Locate the cell with the specified text and output its [x, y] center coordinate. 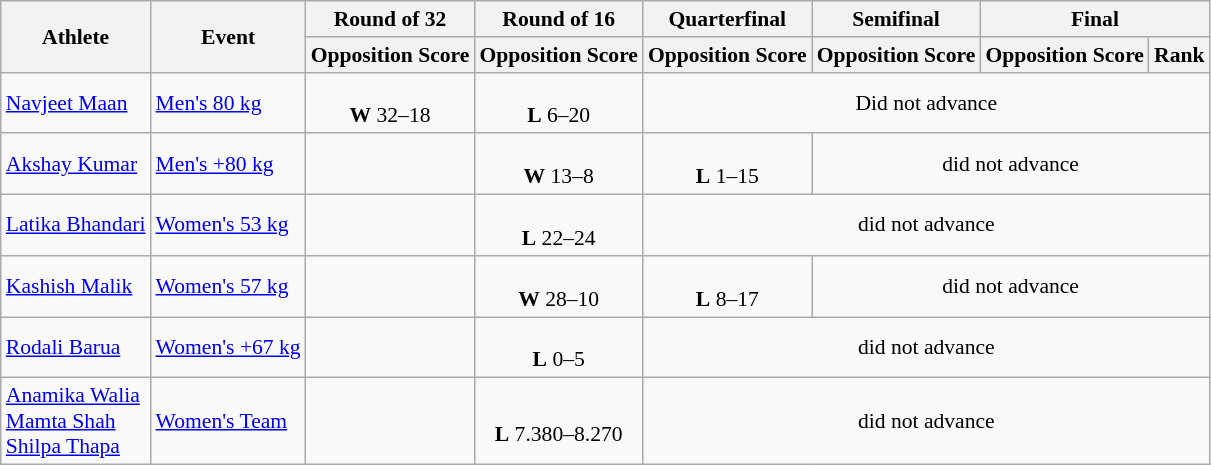
W 13–8 [558, 164]
Round of 32 [390, 19]
L 7.380–8.270 [558, 422]
Rodali Barua [76, 348]
Men's 80 kg [228, 102]
Women's 57 kg [228, 286]
Women's +67 kg [228, 348]
Rank [1180, 55]
Round of 16 [558, 19]
Athlete [76, 36]
Navjeet Maan [76, 102]
Kashish Malik [76, 286]
Akshay Kumar [76, 164]
L 6–20 [558, 102]
Women's 53 kg [228, 226]
Did not advance [926, 102]
Final [1094, 19]
Semifinal [896, 19]
Event [228, 36]
Quarterfinal [728, 19]
Women's Team [228, 422]
W 28–10 [558, 286]
L 1–15 [728, 164]
L 22–24 [558, 226]
Latika Bhandari [76, 226]
L 8–17 [728, 286]
Men's +80 kg [228, 164]
Anamika WaliaMamta ShahShilpa Thapa [76, 422]
L 0–5 [558, 348]
W 32–18 [390, 102]
